Find where the given text appears and provide that cell's center as (x, y) coordinate. 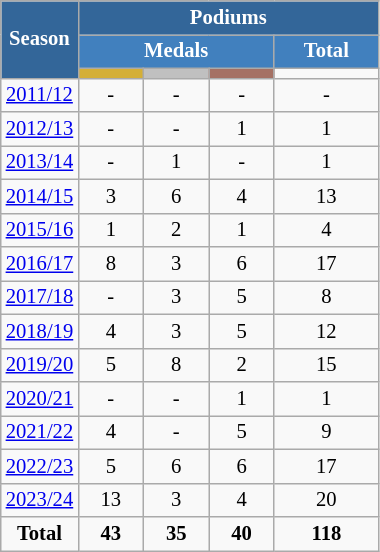
9 (326, 432)
2016/17 (40, 263)
118 (326, 533)
35 (176, 533)
2017/18 (40, 297)
15 (326, 365)
Season (40, 38)
2018/19 (40, 331)
2019/20 (40, 365)
Medals (176, 51)
2011/12 (40, 95)
2023/24 (40, 500)
2020/21 (40, 399)
2021/22 (40, 432)
20 (326, 500)
43 (110, 533)
2015/16 (40, 230)
2012/13 (40, 129)
12 (326, 331)
2022/23 (40, 466)
Podiums (228, 17)
40 (242, 533)
2014/15 (40, 196)
2013/14 (40, 162)
